Find where the given text appears and provide that cell's center as [x, y] coordinate. 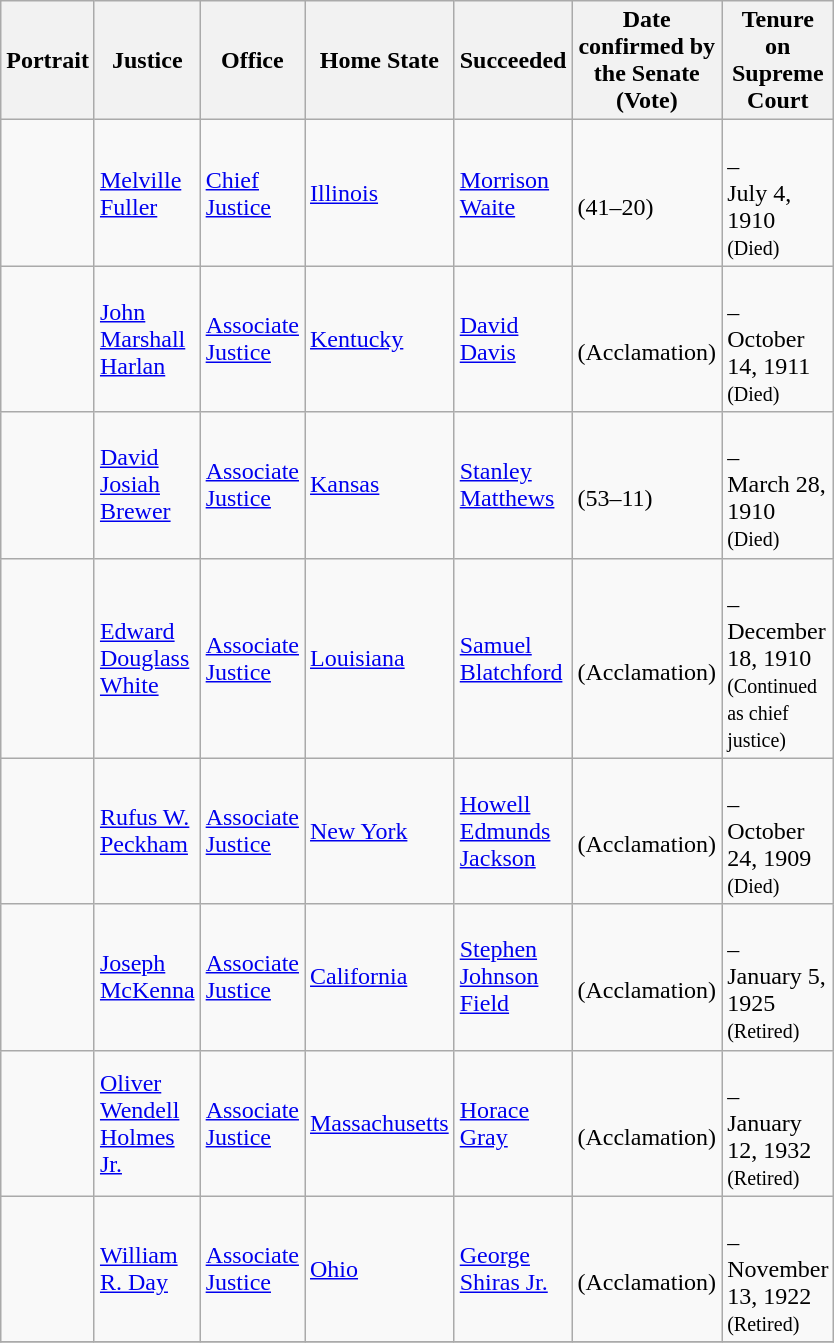
Chief Justice [252, 193]
Massachusetts [379, 1123]
Succeeded [513, 60]
Ohio [379, 1269]
–January 12, 1932(Retired) [778, 1123]
Tenure on Supreme Court [778, 60]
Illinois [379, 193]
Home State [379, 60]
John Marshall Harlan [147, 339]
Stephen Johnson Field [513, 977]
David Josiah Brewer [147, 485]
Samuel Blatchford [513, 658]
–October 24, 1909(Died) [778, 831]
California [379, 977]
–December 18, 1910(Continued as chief justice) [778, 658]
Office [252, 60]
George Shiras Jr. [513, 1269]
(41–20) [647, 193]
Melville Fuller [147, 193]
Kansas [379, 485]
–July 4, 1910(Died) [778, 193]
Oliver Wendell Holmes Jr. [147, 1123]
Louisiana [379, 658]
Stanley Matthews [513, 485]
Morrison Waite [513, 193]
Date confirmed by the Senate(Vote) [647, 60]
Justice [147, 60]
–January 5, 1925(Retired) [778, 977]
–March 28, 1910(Died) [778, 485]
David Davis [513, 339]
–November 13, 1922(Retired) [778, 1269]
Horace Gray [513, 1123]
Portrait [48, 60]
Howell Edmunds Jackson [513, 831]
Kentucky [379, 339]
–October 14, 1911(Died) [778, 339]
(53–11) [647, 485]
William R. Day [147, 1269]
Rufus W. Peckham [147, 831]
Joseph McKenna [147, 977]
Edward Douglass White [147, 658]
New York [379, 831]
